Capture the cell that displays the provided text and extract its [x, y] central coordinate. 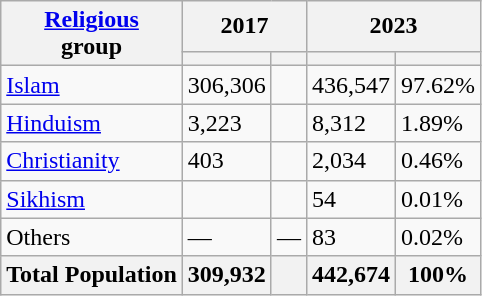
2023 [393, 26]
306,306 [226, 85]
83 [350, 237]
2017 [244, 26]
403 [226, 161]
1.89% [438, 123]
Sikhism [92, 199]
309,932 [226, 275]
97.62% [438, 85]
100% [438, 275]
0.46% [438, 161]
Islam [92, 85]
Hinduism [92, 123]
0.01% [438, 199]
54 [350, 199]
Total Population [92, 275]
0.02% [438, 237]
436,547 [350, 85]
Religiousgroup [92, 34]
Christianity [92, 161]
Others [92, 237]
442,674 [350, 275]
8,312 [350, 123]
2,034 [350, 161]
3,223 [226, 123]
